Return [x, y] of the center of cell containing provided text 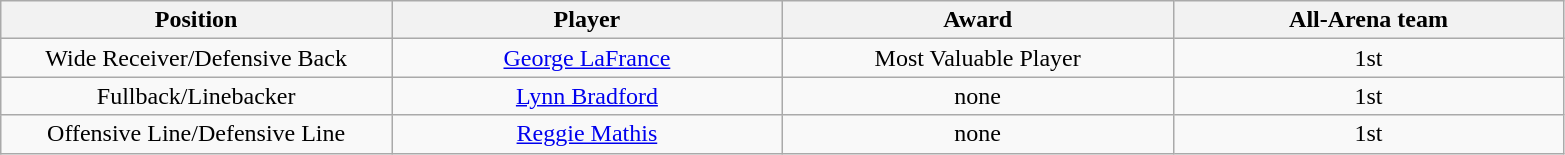
Lynn Bradford [588, 96]
Position [196, 20]
Fullback/Linebacker [196, 96]
Most Valuable Player [978, 58]
Award [978, 20]
All-Arena team [1368, 20]
Offensive Line/Defensive Line [196, 134]
Reggie Mathis [588, 134]
Wide Receiver/Defensive Back [196, 58]
George LaFrance [588, 58]
Player [588, 20]
